Extract the (x, y) coordinate from the center of the cell holding the provided text.  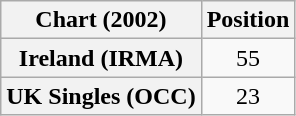
Position (248, 20)
UK Singles (OCC) (101, 96)
55 (248, 58)
Chart (2002) (101, 20)
Ireland (IRMA) (101, 58)
23 (248, 96)
